Pinpoint the cell where the given text exists, returning its (X, Y) midpoint coordinate. 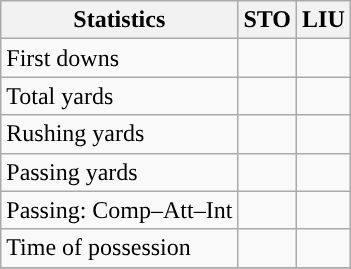
Statistics (120, 20)
LIU (324, 20)
Total yards (120, 96)
Passing: Comp–Att–Int (120, 210)
STO (268, 20)
First downs (120, 58)
Passing yards (120, 172)
Rushing yards (120, 134)
Time of possession (120, 248)
